Scan for the cell matching the given text and deliver its [x, y] coordinate at center. 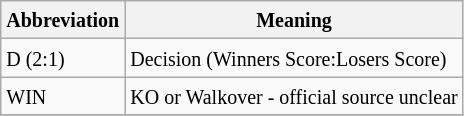
Abbreviation [63, 20]
KO or Walkover - official source unclear [294, 96]
Decision (Winners Score:Losers Score) [294, 58]
Meaning [294, 20]
WIN [63, 96]
D (2:1) [63, 58]
